Return the (X, Y) coordinate for the center point of the cell that contains the specified text.  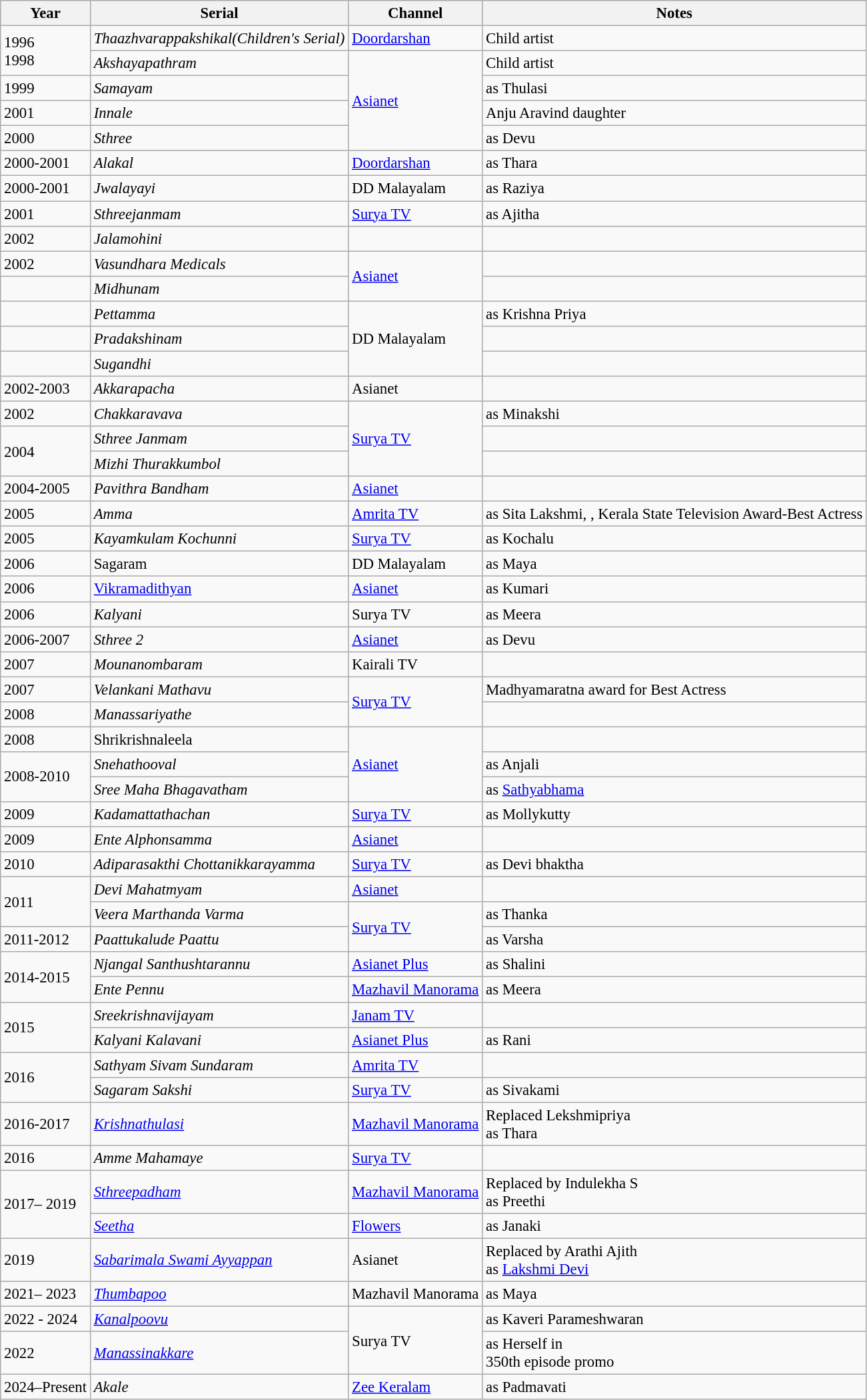
Sthree Janmam (219, 439)
2011 (45, 902)
2022 (45, 1353)
2008-2010 (45, 777)
Kadamattathachan (219, 815)
2024–Present (45, 1387)
as Sathyabhama (674, 789)
Sthree 2 (219, 639)
as Raziya (674, 188)
Mizhi Thurakkumbol (219, 464)
as Kochalu (674, 539)
as Krishna Priya (674, 314)
Sagaram Sakshi (219, 1090)
as Herself in 350th episode promo (674, 1353)
Njangal Santhushtarannu (219, 965)
Jwalayayi (219, 188)
Vasundhara Medicals (219, 264)
Sthreepadham (219, 1192)
Alakal (219, 163)
Manassariyathe (219, 715)
2010 (45, 865)
Sabarimala Swami Ayyappan (219, 1260)
1999 (45, 89)
as Sita Lakshmi, , Kerala State Television Award-Best Actress (674, 514)
Channel (416, 13)
Year (45, 13)
Mounanombaram (219, 664)
Madhyamaratna award for Best Actress (674, 689)
as Thara (674, 163)
as Kumari (674, 589)
as Thulasi (674, 89)
Sthree (219, 139)
as Mollykutty (674, 815)
Snehathooval (219, 765)
Kalyani (219, 614)
2014-2015 (45, 978)
Kanalpoovu (219, 1319)
as Varsha (674, 940)
2021– 2023 (45, 1294)
19961998 (45, 51)
as Thanka (674, 914)
Ente Alphonsamma (219, 840)
2017– 2019 (45, 1204)
Pavithra Bandham (219, 489)
Chakkaravava (219, 414)
Thumbapoo (219, 1294)
as Janaki (674, 1226)
Pradakshinam (219, 339)
Akshayapathram (219, 63)
2006-2007 (45, 639)
Akkarapacha (219, 389)
Flowers (416, 1226)
as Ajitha (674, 214)
Amme Mahamaye (219, 1158)
2004-2005 (45, 489)
Vikramadithyan (219, 589)
as Rani (674, 1040)
Kairali TV (416, 664)
Sagaram (219, 564)
Sree Maha Bhagavatham (219, 789)
2019 (45, 1260)
Sthreejanmam (219, 214)
as Shalini (674, 965)
Replaced Lekshmipriya as Thara (674, 1124)
Thaazhvarappakshikal(Children's Serial) (219, 39)
Manassinakkare (219, 1353)
Veera Marthanda Varma (219, 914)
Ente Pennu (219, 990)
Sreekrishnavijayam (219, 1015)
Krishnathulasi (219, 1124)
2015 (45, 1027)
Janam TV (416, 1015)
Zee Keralam (416, 1387)
Jalamohini (219, 238)
Serial (219, 13)
2016-2017 (45, 1124)
Sugandhi (219, 364)
as Anjali (674, 765)
2004 (45, 452)
2011-2012 (45, 940)
Seetha (219, 1226)
Anju Aravind daughter (674, 113)
Pettamma (219, 314)
Notes (674, 13)
as Padmavati (674, 1387)
Sathyam Sivam Sundaram (219, 1065)
Kayamkulam Kochunni (219, 539)
Amma (219, 514)
Replaced by Arathi Ajith as Lakshmi Devi (674, 1260)
Akale (219, 1387)
Kalyani Kalavani (219, 1040)
2002-2003 (45, 389)
Midhunam (219, 288)
2022 - 2024 (45, 1319)
as Sivakami (674, 1090)
Paattukalude Paattu (219, 940)
as Kaveri Parameshwaran (674, 1319)
as Minakshi (674, 414)
as Devi bhaktha (674, 865)
Shrikrishnaleela (219, 739)
2000 (45, 139)
Replaced by Indulekha S as Preethi (674, 1192)
Velankani Mathavu (219, 689)
Samayam (219, 89)
Devi Mahatmyam (219, 890)
Innale (219, 113)
Adiparasakthi Chottanikkarayamma (219, 865)
